Determine the (x, y) coordinate at the center of the cell enclosing the given text.  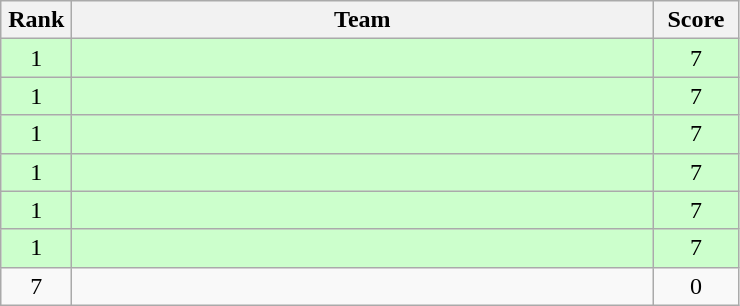
0 (696, 286)
Rank (36, 20)
Score (696, 20)
Team (362, 20)
